Provide the (x, y) coordinate of the cell's center where the given text is located.  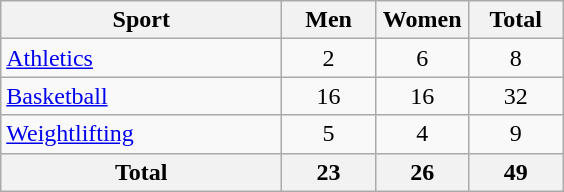
Athletics (142, 58)
49 (516, 172)
Basketball (142, 96)
6 (422, 58)
Women (422, 20)
Men (329, 20)
26 (422, 172)
5 (329, 134)
23 (329, 172)
Weightlifting (142, 134)
9 (516, 134)
Sport (142, 20)
8 (516, 58)
32 (516, 96)
2 (329, 58)
4 (422, 134)
